From the cell containing the given text, extract its center point as (X, Y) coordinate. 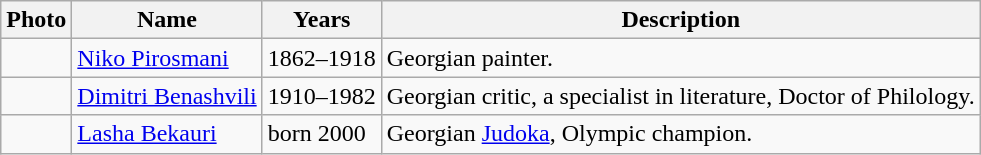
Description (680, 20)
Name (167, 20)
1862–1918 (322, 58)
born 2000 (322, 134)
Niko Pirosmani (167, 58)
1910–1982 (322, 96)
Georgian critic, a specialist in literature, Doctor of Philology. (680, 96)
Photo (36, 20)
Dimitri Benashvili (167, 96)
Georgian Judoka, Olympic champion. (680, 134)
Georgian painter. (680, 58)
Years (322, 20)
Lasha Bekauri (167, 134)
